For the text-containing cell, return its midpoint in (x, y) coordinate format. 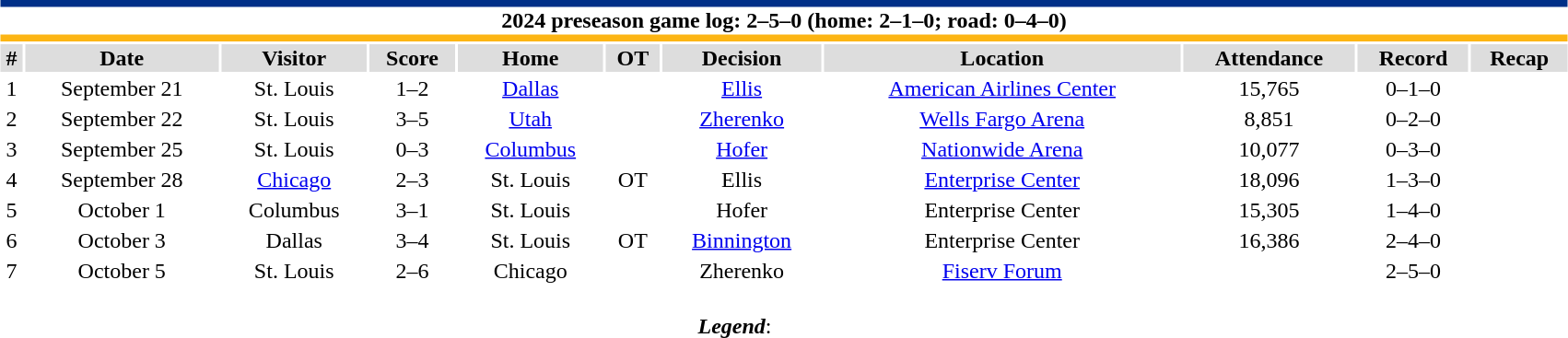
3–1 (413, 210)
10,077 (1270, 149)
Nationwide Arena (1002, 149)
3 (11, 149)
September 21 (122, 88)
2–6 (413, 271)
September 28 (122, 180)
Utah (531, 119)
8,851 (1270, 119)
3–4 (413, 240)
# (11, 58)
American Airlines Center (1002, 88)
1–3–0 (1413, 180)
Binnington (742, 240)
0–2–0 (1413, 119)
3–5 (413, 119)
October 1 (122, 210)
1 (11, 88)
Visitor (294, 58)
Wells Fargo Arena (1002, 119)
Attendance (1270, 58)
0–3–0 (1413, 149)
Home (531, 58)
Date (122, 58)
Recap (1519, 58)
7 (11, 271)
September 22 (122, 119)
Fiserv Forum (1002, 271)
October 3 (122, 240)
2024 preseason game log: 2–5–0 (home: 2–1–0; road: 0–4–0) (784, 20)
2–4–0 (1413, 240)
2–5–0 (1413, 271)
4 (11, 180)
6 (11, 240)
September 25 (122, 149)
1–2 (413, 88)
2 (11, 119)
2–3 (413, 180)
0–1–0 (1413, 88)
Record (1413, 58)
Score (413, 58)
5 (11, 210)
1–4–0 (1413, 210)
Location (1002, 58)
18,096 (1270, 180)
15,765 (1270, 88)
Decision (742, 58)
15,305 (1270, 210)
October 5 (122, 271)
0–3 (413, 149)
16,386 (1270, 240)
